Output the (x, y) coordinate of the center of the cell containing the given text.  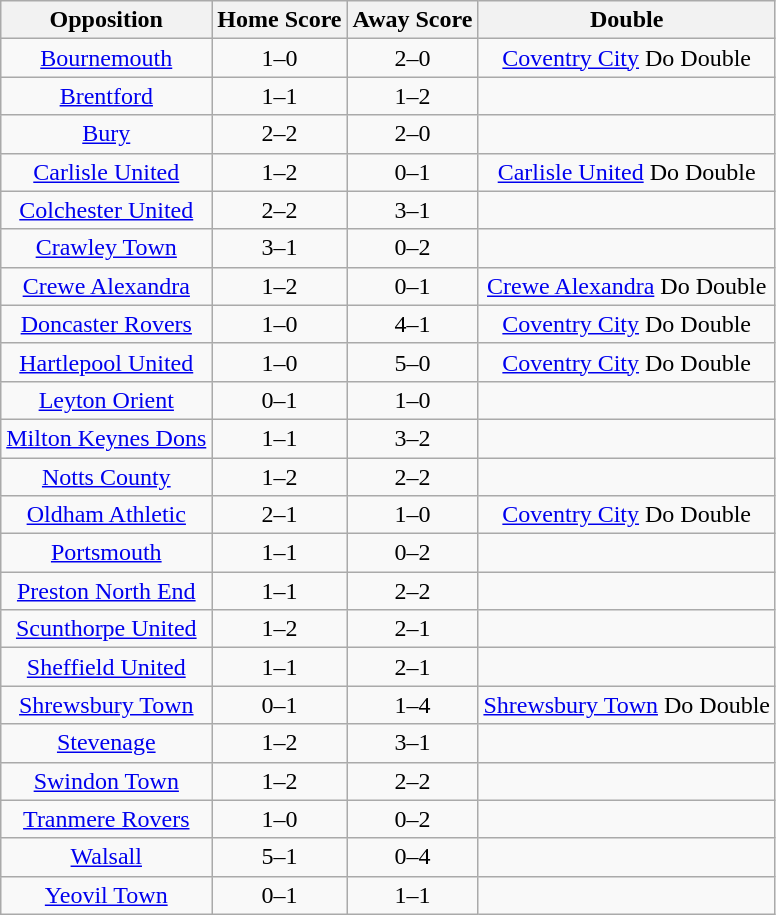
Opposition (106, 20)
Colchester United (106, 210)
Yeovil Town (106, 895)
Shrewsbury Town (106, 705)
Away Score (412, 20)
Walsall (106, 857)
Notts County (106, 477)
Crawley Town (106, 248)
Double (627, 20)
Sheffield United (106, 667)
Scunthorpe United (106, 629)
0–4 (412, 857)
Crewe Alexandra (106, 286)
Crewe Alexandra Do Double (627, 286)
5–1 (280, 857)
Leyton Orient (106, 400)
Portsmouth (106, 553)
Shrewsbury Town Do Double (627, 705)
Swindon Town (106, 781)
Bury (106, 134)
Stevenage (106, 743)
Carlisle United (106, 172)
Doncaster Rovers (106, 324)
Tranmere Rovers (106, 819)
Milton Keynes Dons (106, 438)
Carlisle United Do Double (627, 172)
Oldham Athletic (106, 515)
Hartlepool United (106, 362)
Bournemouth (106, 58)
4–1 (412, 324)
5–0 (412, 362)
Brentford (106, 96)
3–2 (412, 438)
Home Score (280, 20)
Preston North End (106, 591)
1–4 (412, 705)
